Extract the (X, Y) coordinate from the center of the cell holding the provided text.  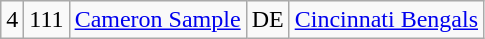
Cameron Sample (158, 20)
Cincinnati Bengals (386, 20)
DE (268, 20)
4 (12, 20)
111 (46, 20)
